From the cell containing the given text, extract its center point as (X, Y) coordinate. 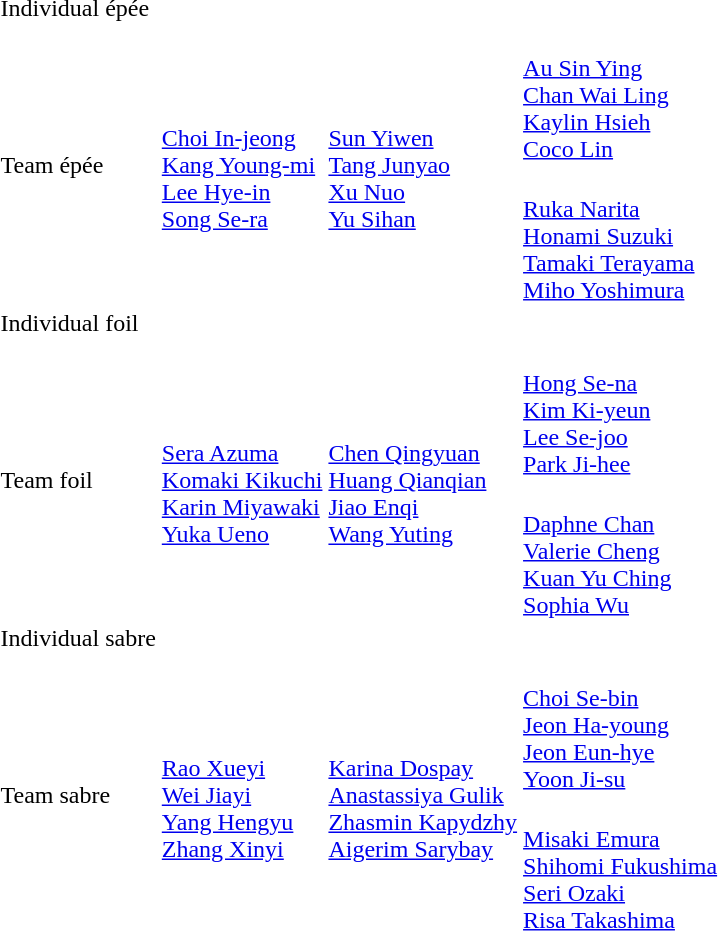
Sun YiwenTang JunyaoXu NuoYu Sihan (423, 166)
Chen QingyuanHuang QianqianJiao EnqiWang Yuting (423, 480)
Sera AzumaKomaki KikuchiKarin MiyawakiYuka Ueno (242, 480)
Choi In-jeongKang Young-miLee Hye-inSong Se-ra (242, 166)
